Return the [X, Y] coordinate for the center point of the cell that contains the specified text.  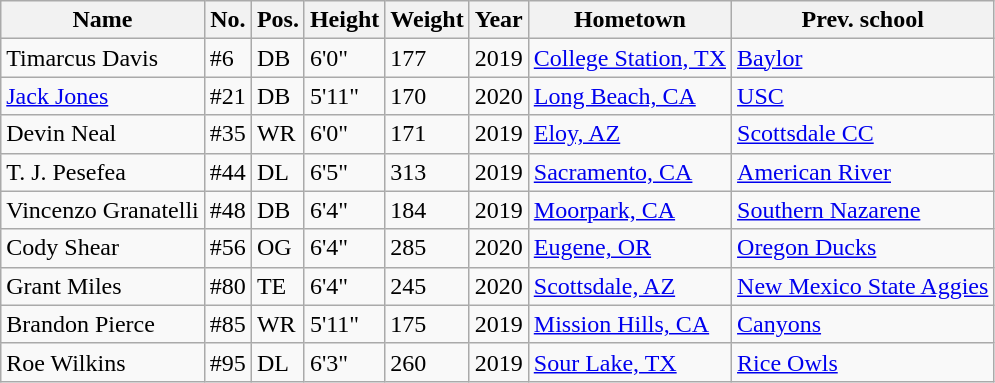
Sour Lake, TX [630, 362]
#95 [228, 362]
Southern Nazarene [863, 210]
Weight [427, 20]
Devin Neal [103, 134]
Sacramento, CA [630, 172]
Height [344, 20]
Oregon Ducks [863, 248]
T. J. Pesefea [103, 172]
6'5" [344, 172]
Eugene, OR [630, 248]
#56 [228, 248]
175 [427, 324]
177 [427, 58]
Brandon Pierce [103, 324]
#85 [228, 324]
Cody Shear [103, 248]
170 [427, 96]
Mission Hills, CA [630, 324]
#80 [228, 286]
260 [427, 362]
#35 [228, 134]
Pos. [278, 20]
Name [103, 20]
College Station, TX [630, 58]
Moorpark, CA [630, 210]
Eloy, AZ [630, 134]
#21 [228, 96]
Timarcus Davis [103, 58]
Canyons [863, 324]
Scottsdale, AZ [630, 286]
TE [278, 286]
171 [427, 134]
American River [863, 172]
Vincenzo Granatelli [103, 210]
184 [427, 210]
#6 [228, 58]
313 [427, 172]
OG [278, 248]
6'3" [344, 362]
Long Beach, CA [630, 96]
245 [427, 286]
Prev. school [863, 20]
Baylor [863, 58]
Year [498, 20]
Scottsdale CC [863, 134]
New Mexico State Aggies [863, 286]
No. [228, 20]
Jack Jones [103, 96]
Roe Wilkins [103, 362]
Hometown [630, 20]
285 [427, 248]
Grant Miles [103, 286]
Rice Owls [863, 362]
#48 [228, 210]
#44 [228, 172]
USC [863, 96]
